Detect which cell encompasses the target text, then output its (x, y) center coordinate. 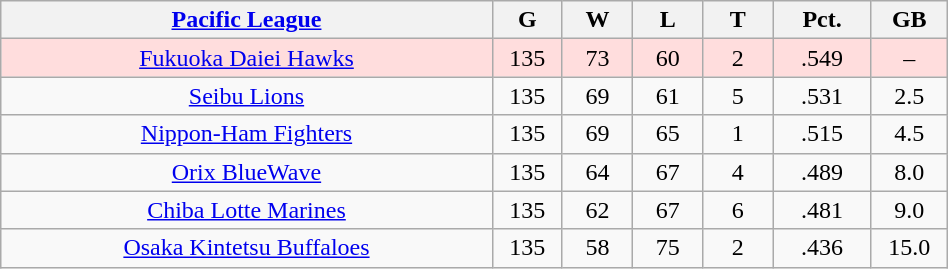
1 (738, 134)
T (738, 20)
4 (738, 172)
58 (597, 248)
Chiba Lotte Marines (246, 210)
.531 (822, 96)
W (597, 20)
Pacific League (246, 20)
62 (597, 210)
Nippon-Ham Fighters (246, 134)
9.0 (909, 210)
.481 (822, 210)
Fukuoka Daiei Hawks (246, 58)
– (909, 58)
Orix BlueWave (246, 172)
5 (738, 96)
Seibu Lions (246, 96)
.489 (822, 172)
64 (597, 172)
.515 (822, 134)
.549 (822, 58)
G (527, 20)
61 (668, 96)
.436 (822, 248)
65 (668, 134)
60 (668, 58)
L (668, 20)
Pct. (822, 20)
8.0 (909, 172)
15.0 (909, 248)
73 (597, 58)
Osaka Kintetsu Buffaloes (246, 248)
75 (668, 248)
6 (738, 210)
2.5 (909, 96)
GB (909, 20)
4.5 (909, 134)
